Extract the [x, y] coordinate from the center of the cell holding the provided text.  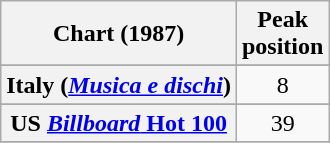
Italy (Musica e dischi) [119, 85]
39 [282, 123]
Chart (1987) [119, 34]
Peakposition [282, 34]
US Billboard Hot 100 [119, 123]
8 [282, 85]
